Locate the cell with the specified text and output its [X, Y] center coordinate. 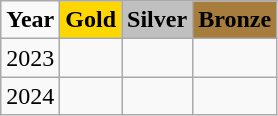
Bronze [235, 20]
2024 [30, 96]
Year [30, 20]
Silver [158, 20]
2023 [30, 58]
Gold [91, 20]
